Identify which cell holds the provided text, then report its [X, Y] central coordinate. 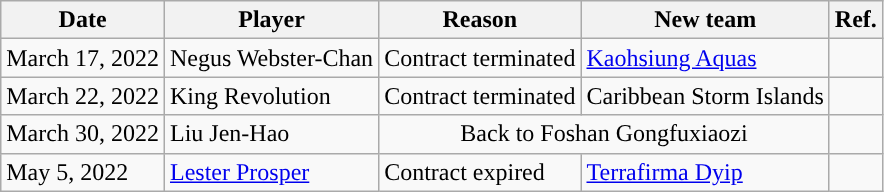
Terrafirma Dyip [705, 172]
King Revolution [271, 96]
March 30, 2022 [83, 134]
Back to Foshan Gongfuxiaozi [604, 134]
May 5, 2022 [83, 172]
Reason [480, 20]
Contract expired [480, 172]
Negus Webster-Chan [271, 58]
Lester Prosper [271, 172]
Player [271, 20]
Ref. [856, 20]
Caribbean Storm Islands [705, 96]
Liu Jen-Hao [271, 134]
New team [705, 20]
Date [83, 20]
March 17, 2022 [83, 58]
March 22, 2022 [83, 96]
Kaohsiung Aquas [705, 58]
